Provide the [X, Y] coordinate of the cell's center where the given text is located.  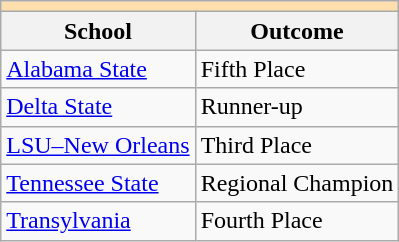
Fifth Place [297, 69]
Transylvania [98, 221]
Delta State [98, 107]
Alabama State [98, 69]
Third Place [297, 145]
LSU–New Orleans [98, 145]
Tennessee State [98, 183]
Outcome [297, 31]
Fourth Place [297, 221]
Regional Champion [297, 183]
School [98, 31]
Runner-up [297, 107]
